Identify which cell holds the provided text, then report its (X, Y) central coordinate. 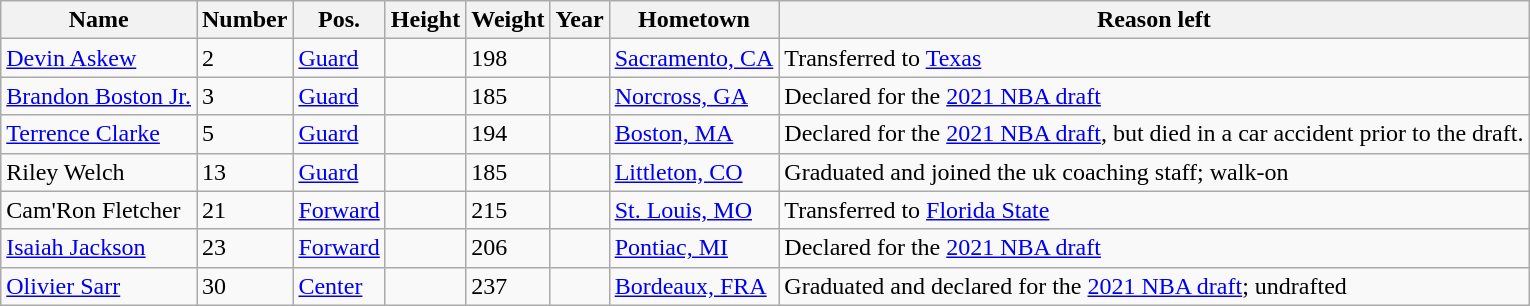
Declared for the 2021 NBA draft, but died in a car accident prior to the draft. (1154, 134)
Weight (508, 20)
5 (244, 134)
Terrence Clarke (99, 134)
Boston, MA (694, 134)
Pontiac, MI (694, 248)
237 (508, 286)
Riley Welch (99, 172)
13 (244, 172)
Hometown (694, 20)
Brandon Boston Jr. (99, 96)
Isaiah Jackson (99, 248)
Height (425, 20)
Norcross, GA (694, 96)
Center (339, 286)
194 (508, 134)
206 (508, 248)
Number (244, 20)
Olivier Sarr (99, 286)
Pos. (339, 20)
St. Louis, MO (694, 210)
Littleton, CO (694, 172)
2 (244, 58)
Devin Askew (99, 58)
Transferred to Texas (1154, 58)
21 (244, 210)
Sacramento, CA (694, 58)
198 (508, 58)
Graduated and declared for the 2021 NBA draft; undrafted (1154, 286)
Transferred to Florida State (1154, 210)
Cam'Ron Fletcher (99, 210)
Bordeaux, FRA (694, 286)
3 (244, 96)
Graduated and joined the uk coaching staff; walk-on (1154, 172)
215 (508, 210)
30 (244, 286)
Reason left (1154, 20)
23 (244, 248)
Year (580, 20)
Name (99, 20)
